Output the [X, Y] coordinate of the center of the cell containing the given text.  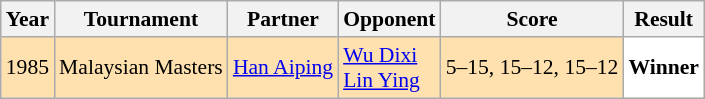
5–15, 15–12, 15–12 [532, 68]
Wu Dixi Lin Ying [390, 68]
Year [28, 19]
Partner [283, 19]
Score [532, 19]
1985 [28, 68]
Malaysian Masters [141, 68]
Winner [664, 68]
Tournament [141, 19]
Result [664, 19]
Han Aiping [283, 68]
Opponent [390, 19]
